Capture the cell that displays the provided text and extract its (x, y) central coordinate. 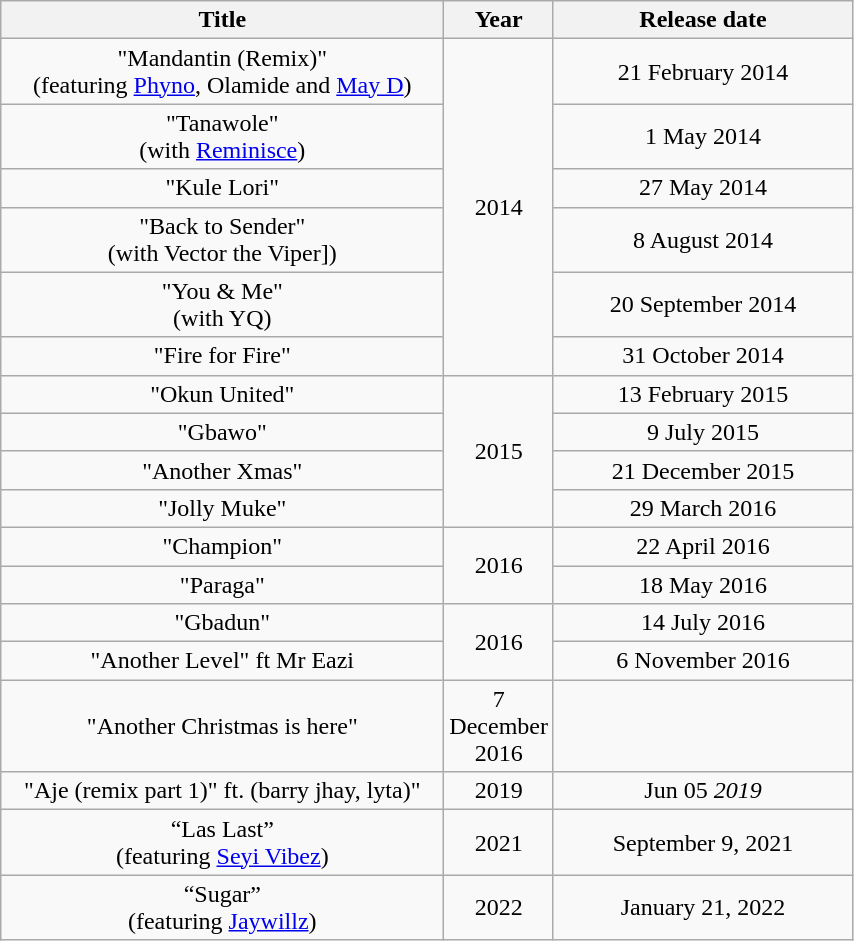
Jun 05 2019 (702, 791)
8 August 2014 (702, 240)
Release date (702, 20)
18 May 2016 (702, 585)
"Fire for Fire" (222, 356)
2021 (499, 842)
Title (222, 20)
"Paraga" (222, 585)
"Back to Sender"(with Vector the Viper]) (222, 240)
9 July 2015 (702, 432)
"Kule Lori" (222, 188)
"Gbadun" (222, 623)
2014 (499, 207)
"You & Me" (with YQ) (222, 304)
20 September 2014 (702, 304)
"Another Level" ft Mr Eazi (222, 661)
"Champion" (222, 546)
6 November 2016 (702, 661)
"Mandantin (Remix)" (featuring Phyno, Olamide and May D) (222, 72)
21 February 2014 (702, 72)
"Another Christmas is here" (222, 726)
21 December 2015 (702, 470)
September 9, 2021 (702, 842)
14 July 2016 (702, 623)
"Okun United" (222, 394)
"Jolly Muke" (222, 508)
22 April 2016 (702, 546)
January 21, 2022 (702, 908)
"Another Xmas" (222, 470)
2022 (499, 908)
7 December 2016 (499, 726)
"Tanawole" (with Reminisce) (222, 136)
29 March 2016 (702, 508)
2015 (499, 451)
27 May 2014 (702, 188)
“Las Last” (featuring Seyi Vibez) (222, 842)
Year (499, 20)
13 February 2015 (702, 394)
“Sugar” (featuring Jaywillz) (222, 908)
1 May 2014 (702, 136)
"Aje (remix part 1)" ft. (barry jhay, lyta)" (222, 791)
2019 (499, 791)
"Gbawo" (222, 432)
31 October 2014 (702, 356)
